Pinpoint the cell where the given text exists, returning its [x, y] midpoint coordinate. 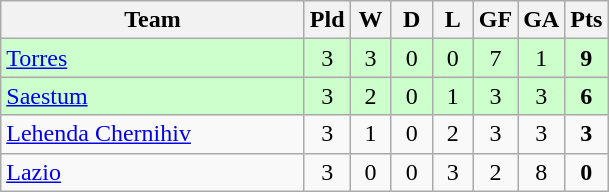
6 [586, 96]
Lehenda Chernihiv [153, 134]
L [452, 20]
W [370, 20]
9 [586, 58]
Saestum [153, 96]
Team [153, 20]
GF [495, 20]
GA [542, 20]
D [412, 20]
Pld [327, 20]
Pts [586, 20]
Lazio [153, 172]
8 [542, 172]
7 [495, 58]
Torres [153, 58]
